Pinpoint the cell where the given text exists, returning its (X, Y) midpoint coordinate. 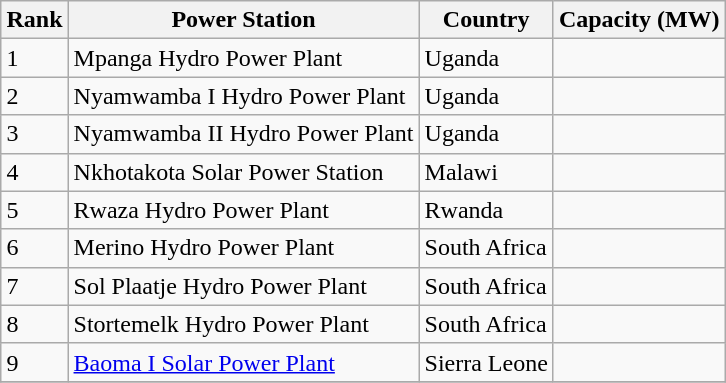
3 (34, 134)
Malawi (486, 172)
Capacity (MW) (639, 20)
Rank (34, 20)
Rwanda (486, 210)
6 (34, 248)
Sol Plaatje Hydro Power Plant (244, 286)
4 (34, 172)
1 (34, 58)
Mpanga Hydro Power Plant (244, 58)
8 (34, 324)
Merino Hydro Power Plant (244, 248)
Country (486, 20)
Nyamwamba I Hydro Power Plant (244, 96)
Baoma I Solar Power Plant (244, 362)
Nkhotakota Solar Power Station (244, 172)
Sierra Leone (486, 362)
9 (34, 362)
2 (34, 96)
Nyamwamba II Hydro Power Plant (244, 134)
7 (34, 286)
Rwaza Hydro Power Plant (244, 210)
Power Station (244, 20)
5 (34, 210)
Stortemelk Hydro Power Plant (244, 324)
